For the text-containing cell, return its midpoint in (X, Y) coordinate format. 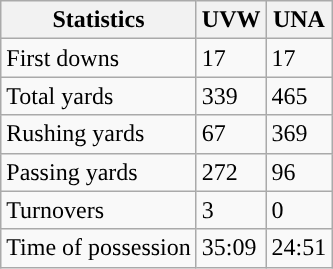
Time of possession (99, 248)
35:09 (231, 248)
272 (231, 172)
Total yards (99, 96)
Turnovers (99, 210)
Rushing yards (99, 134)
0 (299, 210)
First downs (99, 58)
96 (299, 172)
3 (231, 210)
67 (231, 134)
24:51 (299, 248)
369 (299, 134)
Passing yards (99, 172)
UNA (299, 20)
UVW (231, 20)
465 (299, 96)
Statistics (99, 20)
339 (231, 96)
